For the text-containing cell, return its midpoint in (X, Y) coordinate format. 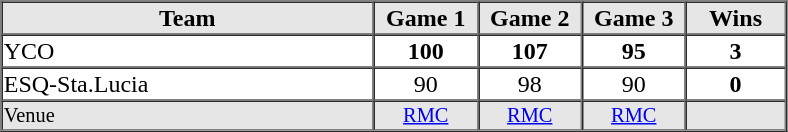
98 (530, 84)
95 (634, 50)
Venue (188, 115)
ESQ-Sta.Lucia (188, 84)
Game 1 (426, 18)
107 (530, 50)
0 (736, 84)
Game 3 (634, 18)
YCO (188, 50)
Team (188, 18)
Game 2 (530, 18)
3 (736, 50)
Wins (736, 18)
100 (426, 50)
